Scan for the cell matching the given text and deliver its (X, Y) coordinate at center. 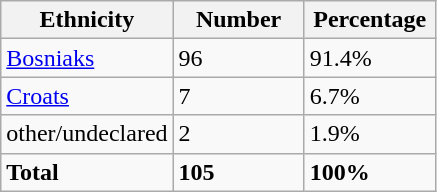
Croats (87, 96)
6.7% (370, 96)
91.4% (370, 58)
Number (238, 20)
100% (370, 172)
1.9% (370, 134)
Percentage (370, 20)
Total (87, 172)
Ethnicity (87, 20)
96 (238, 58)
2 (238, 134)
7 (238, 96)
other/undeclared (87, 134)
Bosniaks (87, 58)
105 (238, 172)
